Extract the (X, Y) coordinate from the center of the cell holding the provided text.  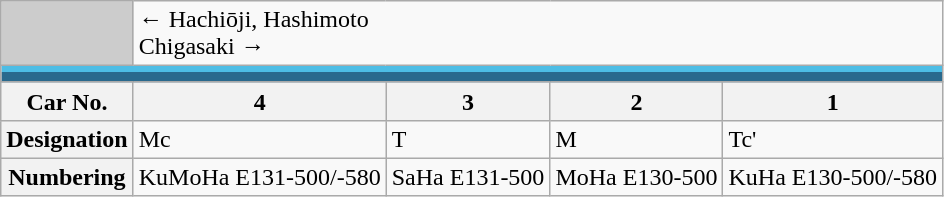
M (636, 139)
1 (833, 101)
Car No. (67, 101)
3 (468, 101)
4 (260, 101)
Numbering (67, 177)
2 (636, 101)
T (468, 139)
KuMoHa E131-500/-580 (260, 177)
MoHa E130-500 (636, 177)
Designation (67, 139)
Tc' (833, 139)
SaHa E131-500 (468, 177)
KuHa E130-500/-580 (833, 177)
Mc (260, 139)
← Hachiōji, HashimotoChigasaki → (538, 34)
